Detect which cell encompasses the target text, then output its (X, Y) center coordinate. 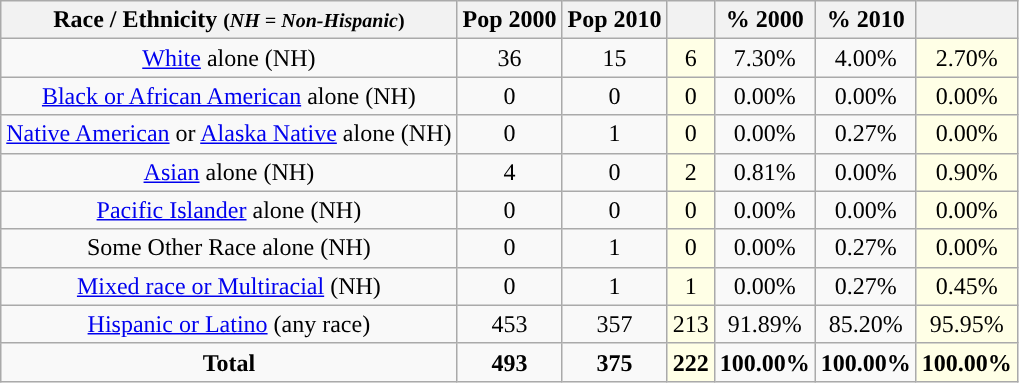
Total (229, 362)
493 (510, 362)
4.00% (866, 58)
0.81% (764, 172)
4 (510, 172)
Pop 2000 (510, 20)
White alone (NH) (229, 58)
2 (690, 172)
% 2010 (866, 20)
Mixed race or Multiracial (NH) (229, 286)
222 (690, 362)
6 (690, 58)
Native American or Alaska Native alone (NH) (229, 134)
375 (614, 362)
213 (690, 324)
Asian alone (NH) (229, 172)
15 (614, 58)
453 (510, 324)
85.20% (866, 324)
Pacific Islander alone (NH) (229, 210)
Some Other Race alone (NH) (229, 248)
357 (614, 324)
7.30% (764, 58)
Race / Ethnicity (NH = Non-Hispanic) (229, 20)
2.70% (966, 58)
95.95% (966, 324)
36 (510, 58)
% 2000 (764, 20)
91.89% (764, 324)
0.45% (966, 286)
Pop 2010 (614, 20)
Black or African American alone (NH) (229, 96)
Hispanic or Latino (any race) (229, 324)
0.90% (966, 172)
